Detect which cell encompasses the target text, then output its (X, Y) center coordinate. 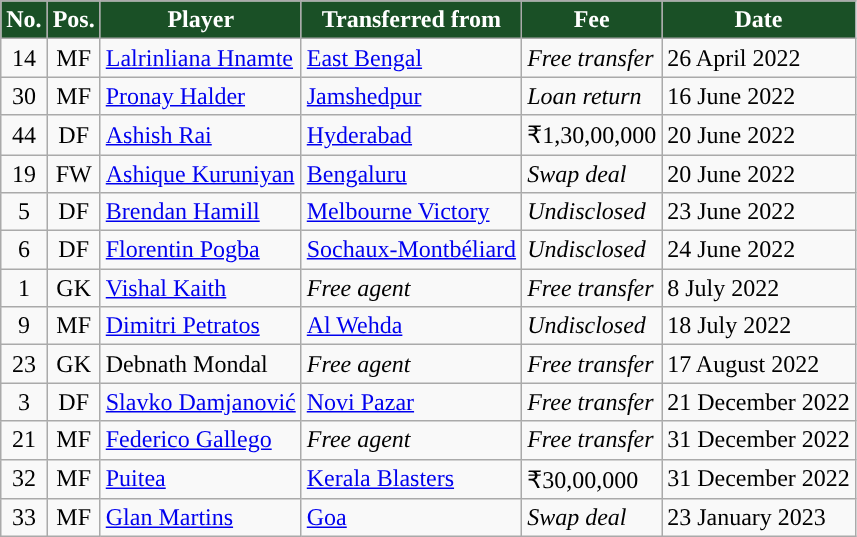
₹1,30,00,000 (592, 135)
Player (200, 20)
Debnath Mondal (200, 364)
33 (24, 518)
5 (24, 212)
Ashish Rai (200, 135)
Bengaluru (411, 173)
Pos. (74, 20)
Pronay Halder (200, 96)
Vishal Kaith (200, 288)
30 (24, 96)
Transferred from (411, 20)
24 June 2022 (759, 250)
Al Wehda (411, 326)
1 (24, 288)
26 April 2022 (759, 58)
32 (24, 479)
Hyderabad (411, 135)
21 (24, 440)
18 July 2022 (759, 326)
Glan Martins (200, 518)
44 (24, 135)
Melbourne Victory (411, 212)
Ashique Kuruniyan (200, 173)
19 (24, 173)
14 (24, 58)
Lalrinliana Hnamte (200, 58)
Novi Pazar (411, 402)
Fee (592, 20)
Date (759, 20)
Brendan Hamill (200, 212)
No. (24, 20)
16 June 2022 (759, 96)
Federico Gallego (200, 440)
FW (74, 173)
Slavko Damjanović (200, 402)
Florentin Pogba (200, 250)
8 July 2022 (759, 288)
17 August 2022 (759, 364)
6 (24, 250)
23 January 2023 (759, 518)
Loan return (592, 96)
Dimitri Petratos (200, 326)
23 June 2022 (759, 212)
9 (24, 326)
3 (24, 402)
Sochaux-Montbéliard (411, 250)
Jamshedpur (411, 96)
East Bengal (411, 58)
Goa (411, 518)
₹30,00,000 (592, 479)
Puitea (200, 479)
23 (24, 364)
Kerala Blasters (411, 479)
21 December 2022 (759, 402)
